Identify which cell holds the provided text, then report its [X, Y] central coordinate. 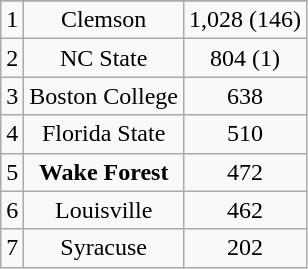
Syracuse [104, 248]
3 [12, 96]
7 [12, 248]
1,028 (146) [246, 20]
Wake Forest [104, 172]
1 [12, 20]
638 [246, 96]
462 [246, 210]
2 [12, 58]
202 [246, 248]
Clemson [104, 20]
Florida State [104, 134]
804 (1) [246, 58]
NC State [104, 58]
6 [12, 210]
4 [12, 134]
Louisville [104, 210]
510 [246, 134]
5 [12, 172]
Boston College [104, 96]
472 [246, 172]
